Capture the cell that displays the provided text and extract its [X, Y] central coordinate. 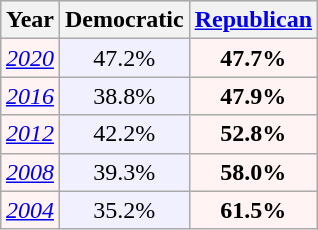
2016 [30, 96]
2020 [30, 58]
38.8% [124, 96]
Democratic [124, 20]
2012 [30, 134]
47.7% [253, 58]
47.9% [253, 96]
42.2% [124, 134]
39.3% [124, 172]
52.8% [253, 134]
61.5% [253, 210]
2008 [30, 172]
2004 [30, 210]
35.2% [124, 210]
47.2% [124, 58]
58.0% [253, 172]
Republican [253, 20]
Year [30, 20]
